Capture the cell that displays the provided text and extract its (x, y) central coordinate. 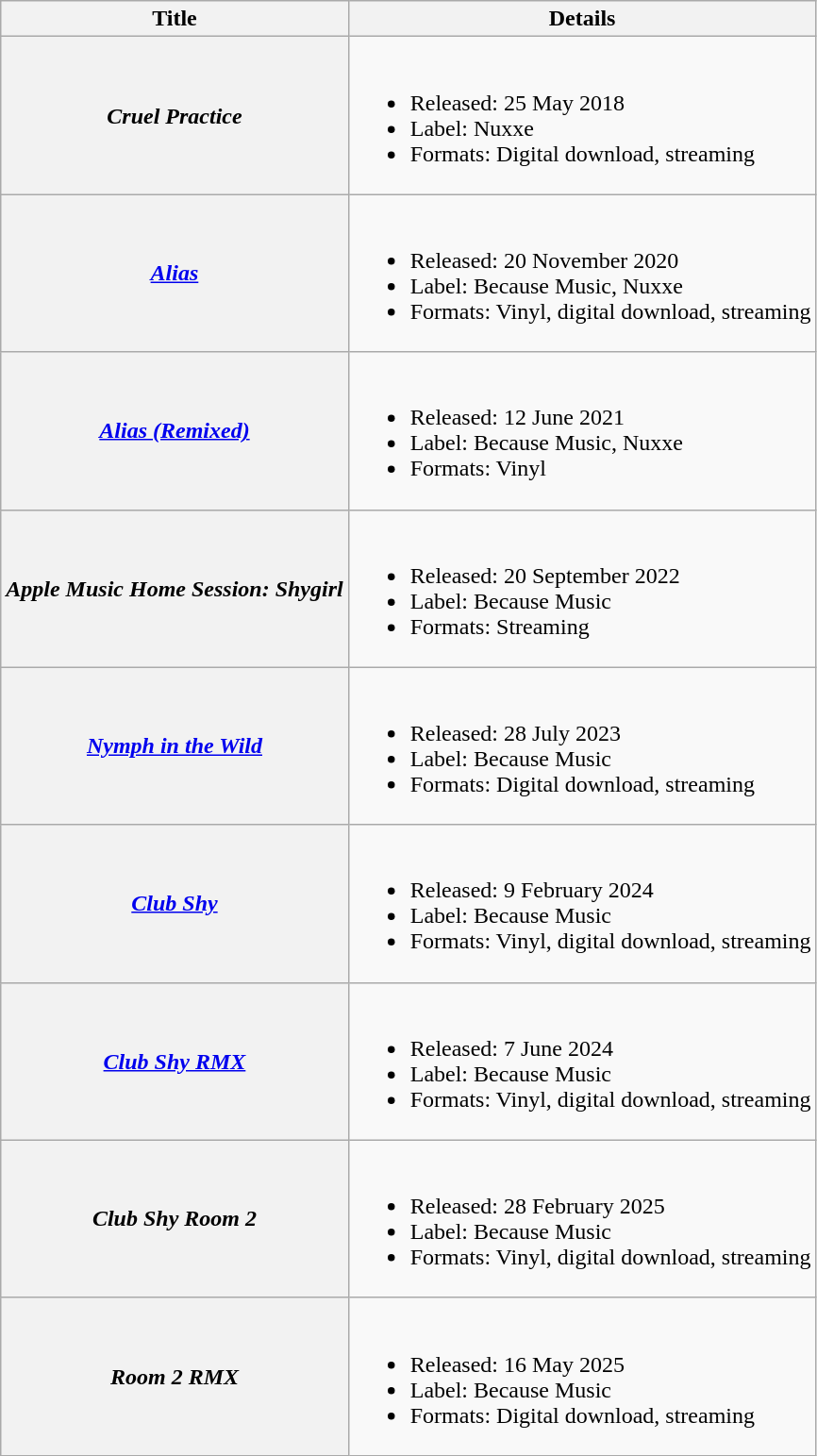
Released: 9 February 2024Label: Because MusicFormats: Vinyl, digital download, streaming (582, 904)
Club Shy (175, 904)
Released: 20 November 2020Label: Because Music, NuxxeFormats: Vinyl, digital download, streaming (582, 274)
Room 2 RMX (175, 1376)
Released: 28 July 2023Label: Because MusicFormats: Digital download, streaming (582, 745)
Details (582, 19)
Alias (175, 274)
Apple Music Home Session: Shygirl (175, 589)
Title (175, 19)
Released: 20 September 2022Label: Because MusicFormats: Streaming (582, 589)
Released: 16 May 2025Label: Because MusicFormats: Digital download, streaming (582, 1376)
Released: 12 June 2021Label: Because Music, NuxxeFormats: Vinyl (582, 430)
Club Shy RMX (175, 1061)
Cruel Practice (175, 115)
Alias (Remixed) (175, 430)
Released: 28 February 2025Label: Because MusicFormats: Vinyl, digital download, streaming (582, 1219)
Released: 25 May 2018Label: NuxxeFormats: Digital download, streaming (582, 115)
Nymph in the Wild (175, 745)
Released: 7 June 2024Label: Because MusicFormats: Vinyl, digital download, streaming (582, 1061)
Club Shy Room 2 (175, 1219)
